Pinpoint the cell where the given text exists, returning its (x, y) midpoint coordinate. 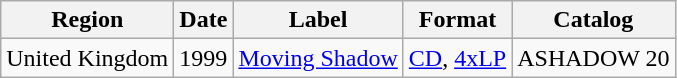
Moving Shadow (318, 58)
1999 (204, 58)
CD, 4xLP (457, 58)
Date (204, 20)
Catalog (594, 20)
Label (318, 20)
Region (88, 20)
United Kingdom (88, 58)
Format (457, 20)
ASHADOW 20 (594, 58)
